Find where the given text appears and provide that cell's center as [x, y] coordinate. 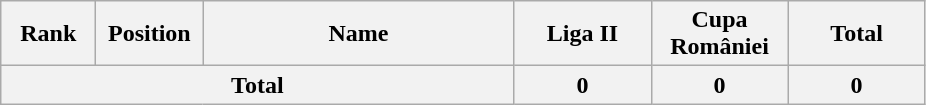
Cupa României [720, 34]
Position [150, 34]
Name [358, 34]
Liga II [582, 34]
Rank [48, 34]
